Return the [x, y] coordinate for the center point of the cell that contains the specified text.  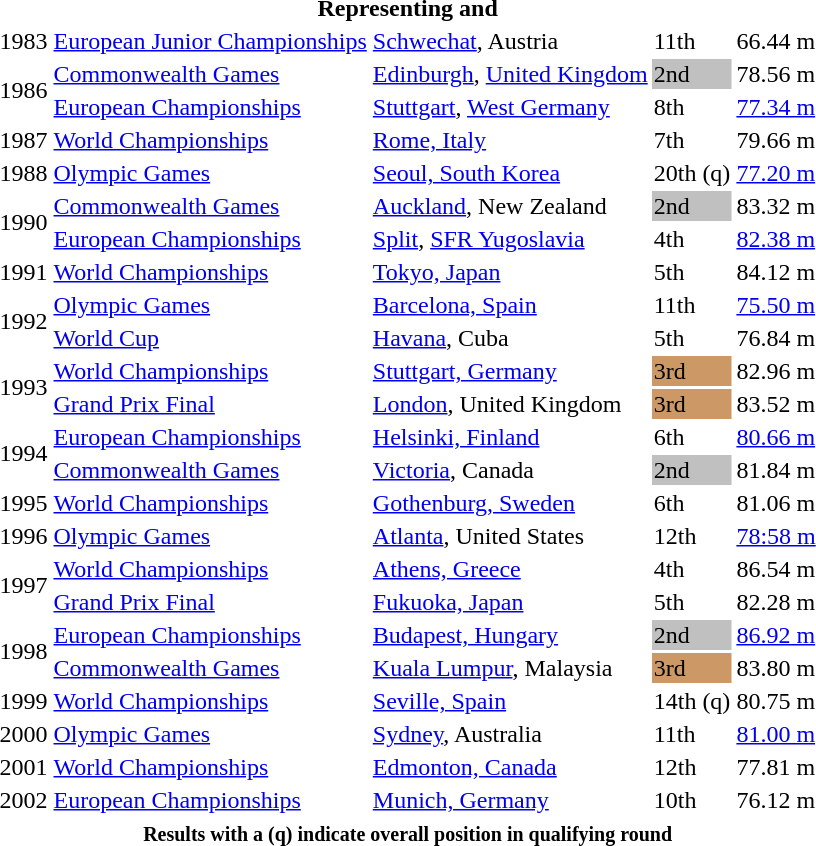
Sydney, Australia [510, 734]
Edinburgh, United Kingdom [510, 74]
Stuttgart, West Germany [510, 107]
Kuala Lumpur, Malaysia [510, 668]
Athens, Greece [510, 569]
Seoul, South Korea [510, 173]
Auckland, New Zealand [510, 206]
Havana, Cuba [510, 338]
European Junior Championships [210, 41]
Seville, Spain [510, 701]
Victoria, Canada [510, 470]
7th [692, 140]
Budapest, Hungary [510, 635]
Fukuoka, Japan [510, 602]
8th [692, 107]
Helsinki, Finland [510, 437]
14th (q) [692, 701]
Stuttgart, Germany [510, 371]
London, United Kingdom [510, 404]
Barcelona, Spain [510, 305]
20th (q) [692, 173]
10th [692, 800]
Tokyo, Japan [510, 272]
Gothenburg, Sweden [510, 503]
Edmonton, Canada [510, 767]
Split, SFR Yugoslavia [510, 239]
Munich, Germany [510, 800]
Atlanta, United States [510, 536]
Schwechat, Austria [510, 41]
Rome, Italy [510, 140]
World Cup [210, 338]
